From the cell containing the given text, extract its center point as (X, Y) coordinate. 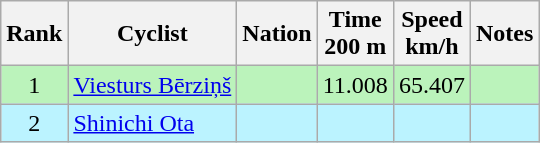
Rank (34, 34)
Notes (504, 34)
Nation (277, 34)
Speedkm/h (432, 34)
1 (34, 85)
Time200 m (355, 34)
11.008 (355, 85)
65.407 (432, 85)
Cyclist (152, 34)
Shinichi Ota (152, 123)
Viesturs Bērziņš (152, 85)
2 (34, 123)
